Find where the given text appears and provide that cell's center as (x, y) coordinate. 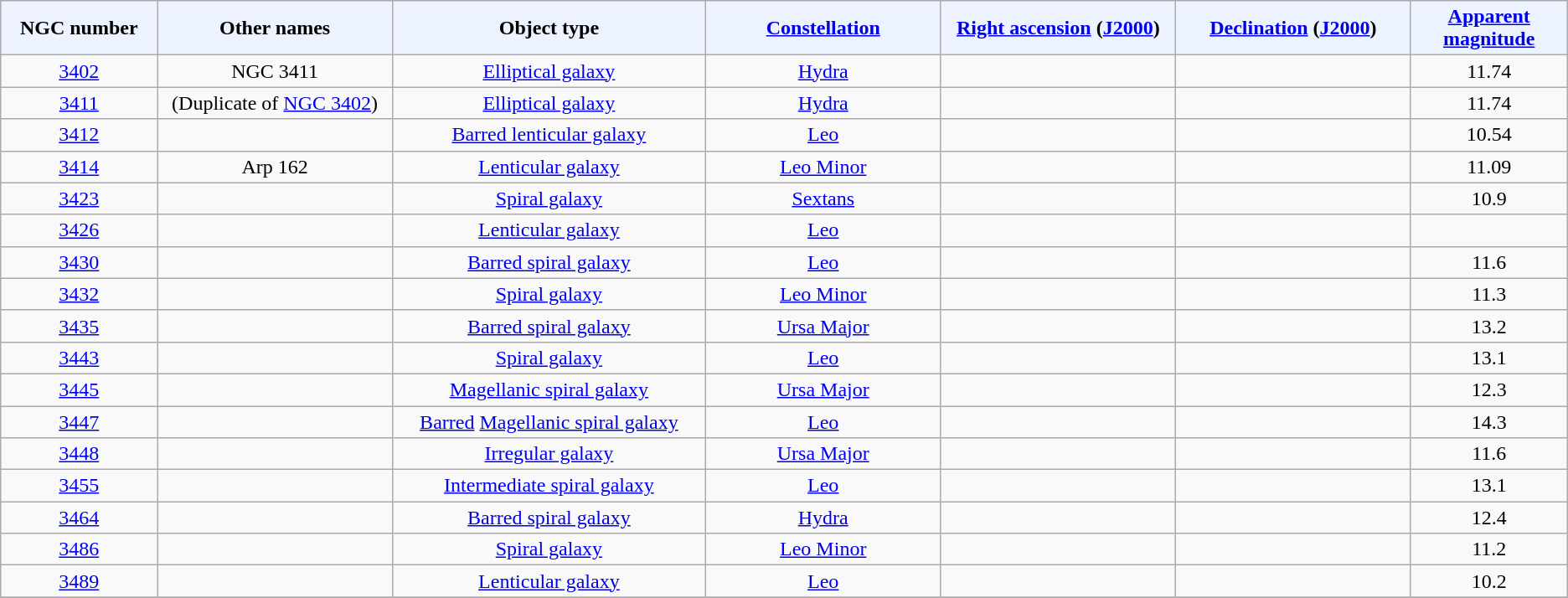
11.2 (1489, 549)
NGC 3411 (275, 71)
12.4 (1489, 518)
11.3 (1489, 294)
Other names (275, 28)
Magellanic spiral galaxy (549, 389)
10.2 (1489, 581)
13.2 (1489, 326)
3445 (79, 389)
Declination (J2000) (1293, 28)
3489 (79, 581)
Barred Magellanic spiral galaxy (549, 421)
Arp 162 (275, 167)
12.3 (1489, 389)
NGC number (79, 28)
3402 (79, 71)
3412 (79, 135)
3435 (79, 326)
3411 (79, 103)
3443 (79, 358)
10.9 (1489, 198)
11.09 (1489, 167)
3430 (79, 262)
Barred lenticular galaxy (549, 135)
3464 (79, 518)
14.3 (1489, 421)
Irregular galaxy (549, 454)
Object type (549, 28)
3486 (79, 549)
3432 (79, 294)
3448 (79, 454)
Right ascension (J2000) (1059, 28)
Apparent magnitude (1489, 28)
Sextans (823, 198)
3455 (79, 486)
3414 (79, 167)
Intermediate spiral galaxy (549, 486)
Constellation (823, 28)
3447 (79, 421)
(Duplicate of NGC 3402) (275, 103)
3423 (79, 198)
3426 (79, 230)
10.54 (1489, 135)
